Output the [X, Y] coordinate of the center of the cell containing the given text.  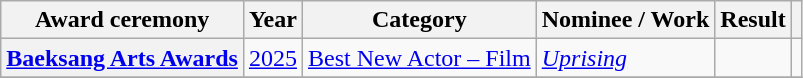
Award ceremony [122, 20]
Category [419, 20]
2025 [272, 58]
Uprising [626, 58]
Nominee / Work [626, 20]
Baeksang Arts Awards [122, 58]
Year [272, 20]
Best New Actor – Film [419, 58]
Result [753, 20]
